Provide the [x, y] coordinate of the cell's center where the given text is located.  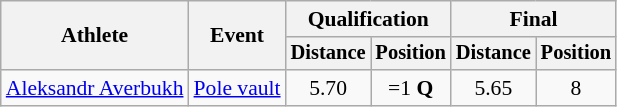
Pole vault [238, 88]
5.70 [328, 88]
5.65 [494, 88]
Event [238, 36]
Final [534, 19]
Athlete [95, 36]
8 [576, 88]
Aleksandr Averbukh [95, 88]
=1 Q [410, 88]
Qualification [368, 19]
